Detect which cell encompasses the target text, then output its (x, y) center coordinate. 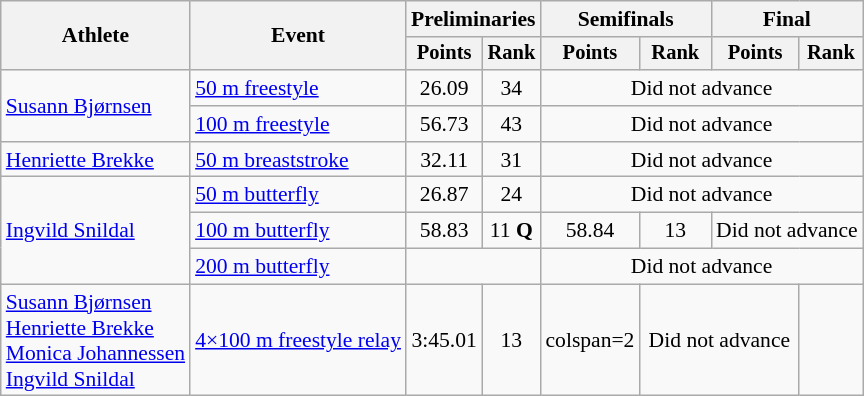
32.11 (444, 160)
Athlete (96, 36)
Preliminaries (473, 19)
43 (511, 124)
26.87 (444, 195)
Final (787, 19)
3:45.01 (444, 340)
24 (511, 195)
Susann BjørnsenHenriette BrekkeMonica JohannessenIngvild Snildal (96, 340)
Event (298, 36)
50 m breaststroke (298, 160)
100 m freestyle (298, 124)
31 (511, 160)
56.73 (444, 124)
50 m freestyle (298, 88)
50 m butterfly (298, 195)
4×100 m freestyle relay (298, 340)
11 Q (511, 231)
200 m butterfly (298, 267)
colspan=2 (590, 340)
Semifinals (626, 19)
58.84 (590, 231)
58.83 (444, 231)
100 m butterfly (298, 231)
Ingvild Snildal (96, 230)
26.09 (444, 88)
Henriette Brekke (96, 160)
34 (511, 88)
Susann Bjørnsen (96, 106)
